Search for the cell housing the specified text and yield its (X, Y) center coordinate. 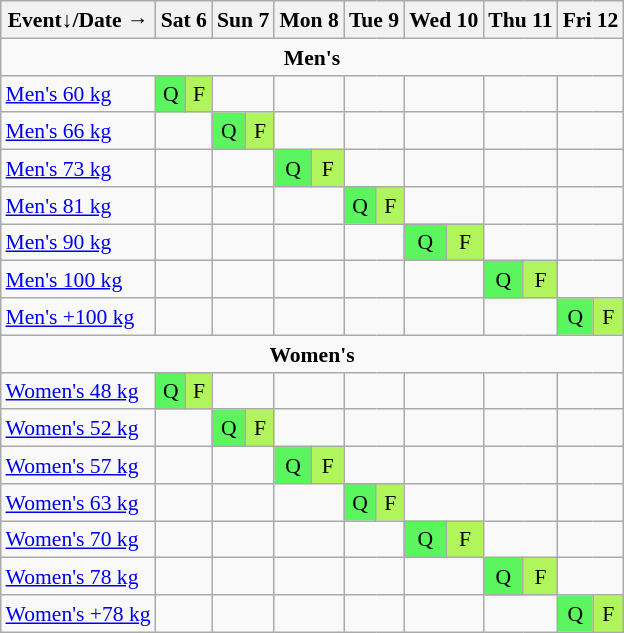
Sat 6 (184, 20)
Men's 81 kg (78, 204)
Tue 9 (374, 20)
Men's 100 kg (78, 280)
Fri 12 (591, 20)
Event↓/Date → (78, 20)
Sun 7 (243, 20)
Men's 60 kg (78, 94)
Women's 63 kg (78, 502)
Women's +78 kg (78, 614)
Women's 57 kg (78, 464)
Men's 73 kg (78, 168)
Thu 11 (520, 20)
Mon 8 (308, 20)
Women's (312, 354)
Women's 70 kg (78, 538)
Men's (312, 56)
Men's +100 kg (78, 316)
Wed 10 (444, 20)
Women's 78 kg (78, 576)
Men's 90 kg (78, 242)
Men's 66 kg (78, 130)
Women's 48 kg (78, 390)
Women's 52 kg (78, 428)
